Output the [X, Y] coordinate of the center of the cell containing the given text.  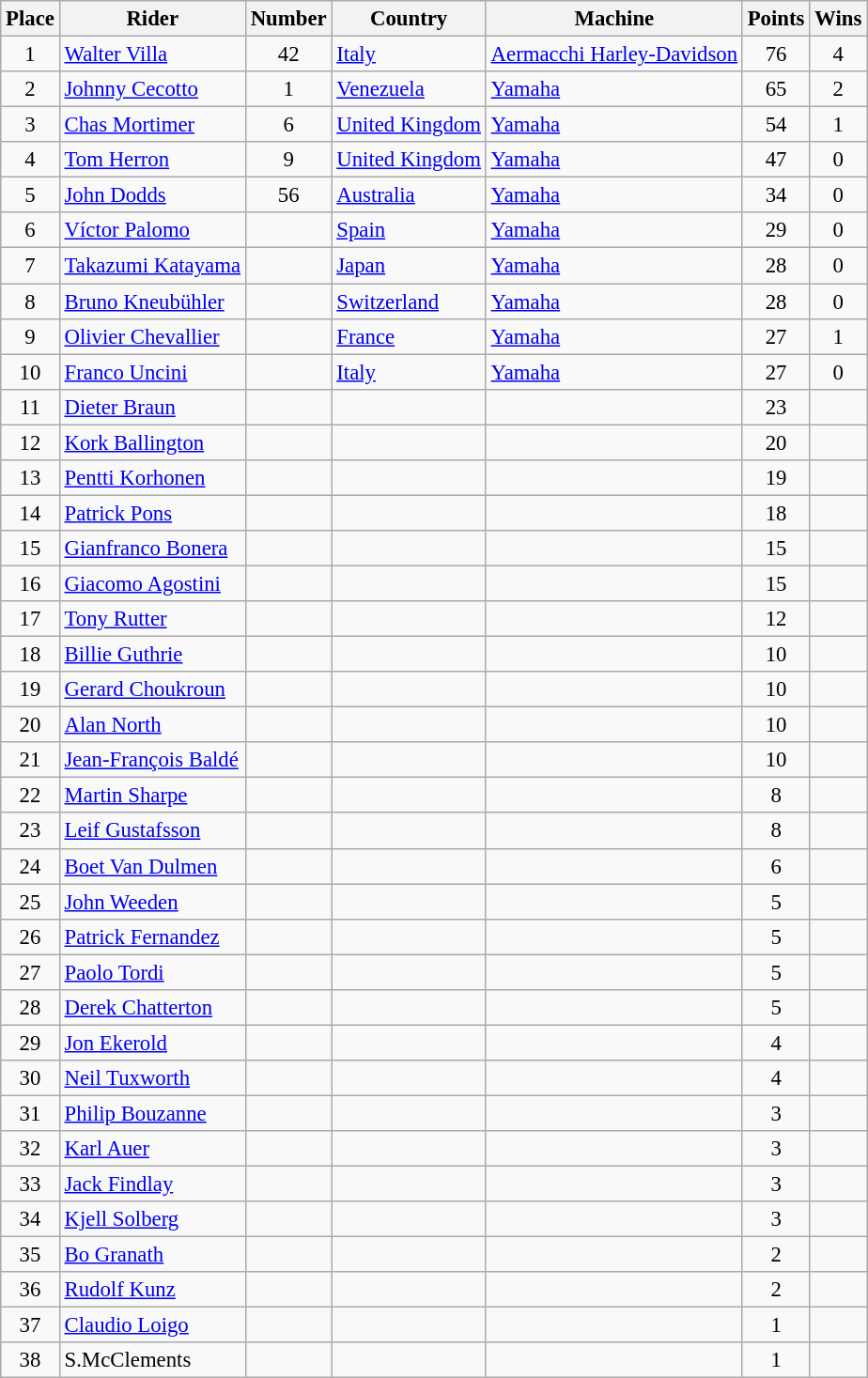
Walter Villa [152, 54]
Bo Granath [152, 1255]
Rudolf Kunz [152, 1290]
76 [776, 54]
22 [30, 796]
26 [30, 937]
Gerard Choukroun [152, 689]
14 [30, 513]
Points [776, 19]
30 [30, 1078]
Jack Findlay [152, 1184]
Franco Uncini [152, 372]
Wins [838, 19]
Víctor Palomo [152, 230]
56 [288, 195]
Kjell Solberg [152, 1219]
Leif Gustafsson [152, 831]
Dieter Braun [152, 407]
47 [776, 160]
Jean-François Baldé [152, 760]
24 [30, 866]
42 [288, 54]
Rider [152, 19]
Neil Tuxworth [152, 1078]
Pentti Korhonen [152, 478]
Venezuela [409, 89]
Billie Guthrie [152, 655]
Spain [409, 230]
31 [30, 1113]
Aermacchi Harley-Davidson [614, 54]
Philip Bouzanne [152, 1113]
Alan North [152, 725]
Karl Auer [152, 1149]
17 [30, 619]
Boet Van Dulmen [152, 866]
Chas Mortimer [152, 125]
Jon Ekerold [152, 1043]
54 [776, 125]
Machine [614, 19]
35 [30, 1255]
Patrick Fernandez [152, 937]
Claudio Loigo [152, 1325]
Japan [409, 266]
Country [409, 19]
Patrick Pons [152, 513]
33 [30, 1184]
Paolo Tordi [152, 972]
Takazumi Katayama [152, 266]
21 [30, 760]
Bruno Kneubühler [152, 302]
John Dodds [152, 195]
Place [30, 19]
Gianfranco Bonera [152, 549]
37 [30, 1325]
32 [30, 1149]
John Weeden [152, 902]
Derek Chatterton [152, 1008]
Number [288, 19]
25 [30, 902]
Tom Herron [152, 160]
16 [30, 583]
13 [30, 478]
65 [776, 89]
France [409, 336]
Tony Rutter [152, 619]
11 [30, 407]
Australia [409, 195]
36 [30, 1290]
Switzerland [409, 302]
Giacomo Agostini [152, 583]
Olivier Chevallier [152, 336]
Kork Ballington [152, 442]
7 [30, 266]
Johnny Cecotto [152, 89]
Martin Sharpe [152, 796]
